For the text-containing cell, return its midpoint in [x, y] coordinate format. 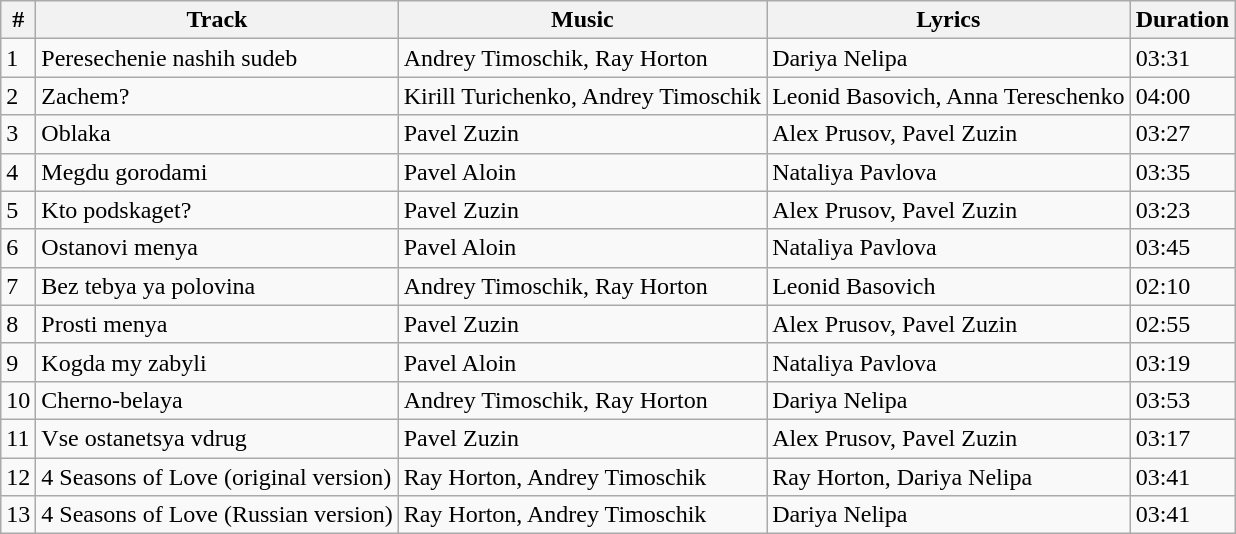
4 Seasons of Love (Russian version) [217, 515]
7 [18, 286]
03:31 [1182, 58]
04:00 [1182, 96]
Music [582, 20]
Track [217, 20]
10 [18, 400]
Kto podskaget? [217, 210]
11 [18, 438]
03:53 [1182, 400]
2 [18, 96]
Vse ostanetsya vdrug [217, 438]
Leonid Basovich, Anna Tereschenko [949, 96]
3 [18, 134]
03:35 [1182, 172]
Cherno-belaya [217, 400]
Zachem? [217, 96]
9 [18, 362]
Leonid Basovich [949, 286]
03:27 [1182, 134]
Ostanovi menya [217, 248]
Ray Horton, Dariya Nelipa [949, 477]
03:45 [1182, 248]
8 [18, 324]
Peresechenie nashih sudeb [217, 58]
# [18, 20]
03:19 [1182, 362]
Duration [1182, 20]
5 [18, 210]
Megdu gorodami [217, 172]
Oblaka [217, 134]
6 [18, 248]
Bez tebya ya polovina [217, 286]
02:55 [1182, 324]
Kirill Turichenko, Andrey Timoschik [582, 96]
02:10 [1182, 286]
12 [18, 477]
03:23 [1182, 210]
1 [18, 58]
03:17 [1182, 438]
Prosti menya [217, 324]
13 [18, 515]
4 [18, 172]
Lyrics [949, 20]
4 Seasons of Love (original version) [217, 477]
Kogda my zabyli [217, 362]
